Return [X, Y] of the center of cell containing provided text 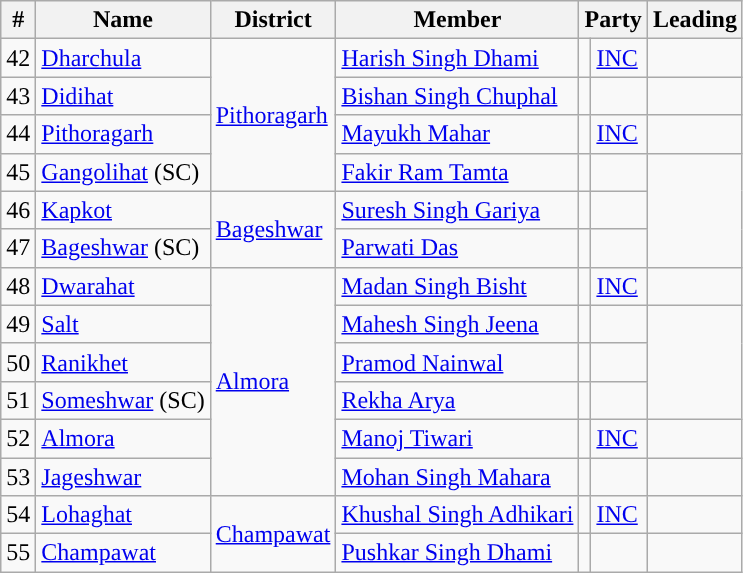
Salt [123, 324]
Fakir Ram Tamta [458, 172]
Party [613, 20]
54 [18, 515]
# [18, 20]
Harish Singh Dhami [458, 58]
Mohan Singh Mahara [458, 477]
Lohaghat [123, 515]
50 [18, 362]
43 [18, 96]
52 [18, 438]
51 [18, 400]
Jageshwar [123, 477]
Bishan Singh Chuphal [458, 96]
Madan Singh Bisht [458, 286]
48 [18, 286]
Khushal Singh Adhikari [458, 515]
Name [123, 20]
49 [18, 324]
Pramod Nainwal [458, 362]
Kapkot [123, 210]
46 [18, 210]
55 [18, 553]
45 [18, 172]
Bageshwar (SC) [123, 248]
Ranikhet [123, 362]
53 [18, 477]
Mayukh Mahar [458, 134]
Gangolihat (SC) [123, 172]
Bageshwar [273, 229]
Leading [694, 20]
Someshwar (SC) [123, 400]
Parwati Das [458, 248]
Dharchula [123, 58]
District [273, 20]
Manoj Tiwari [458, 438]
Mahesh Singh Jeena [458, 324]
Rekha Arya [458, 400]
Didihat [123, 96]
Pushkar Singh Dhami [458, 553]
Dwarahat [123, 286]
44 [18, 134]
47 [18, 248]
Suresh Singh Gariya [458, 210]
Member [458, 20]
42 [18, 58]
